Find where the given text appears and provide that cell's center as [X, Y] coordinate. 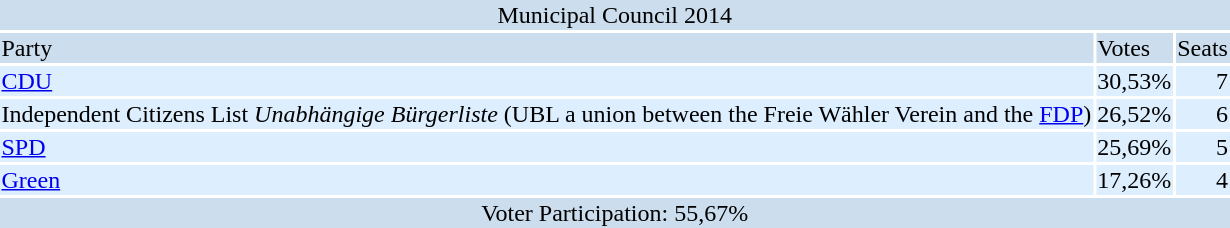
25,69% [1134, 147]
Independent Citizens List Unabhängige Bürgerliste (UBL a union between the Freie Wähler Verein and the FDP) [546, 114]
CDU [546, 81]
30,53% [1134, 81]
6 [1203, 114]
4 [1203, 180]
26,52% [1134, 114]
Party [546, 48]
Votes [1134, 48]
Voter Participation: 55,67% [614, 213]
Municipal Council 2014 [614, 15]
7 [1203, 81]
Seats [1203, 48]
Green [546, 180]
17,26% [1134, 180]
SPD [546, 147]
5 [1203, 147]
